Find where the given text appears and provide that cell's center as (x, y) coordinate. 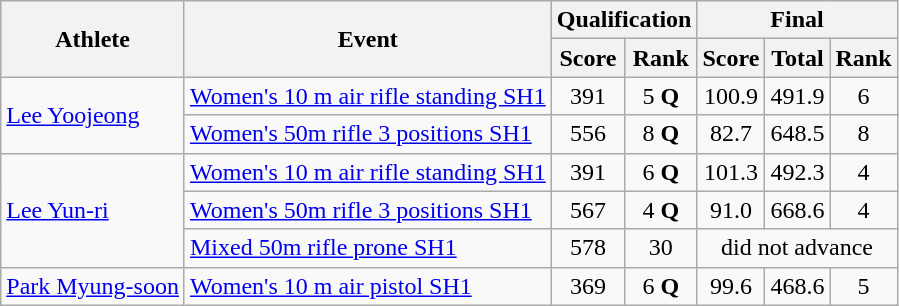
468.6 (798, 286)
5 Q (661, 96)
492.3 (798, 172)
8 Q (661, 134)
8 (864, 134)
Athlete (93, 39)
Final (797, 20)
100.9 (731, 96)
6 (864, 96)
578 (588, 248)
567 (588, 210)
30 (661, 248)
Lee Yun-ri (93, 210)
Park Myung-soon (93, 286)
Lee Yoojeong (93, 115)
5 (864, 286)
91.0 (731, 210)
101.3 (731, 172)
369 (588, 286)
Qualification (624, 20)
4 Q (661, 210)
99.6 (731, 286)
Women's 10 m air pistol SH1 (368, 286)
Mixed 50m rifle prone SH1 (368, 248)
did not advance (797, 248)
648.5 (798, 134)
556 (588, 134)
Total (798, 58)
Event (368, 39)
668.6 (798, 210)
491.9 (798, 96)
82.7 (731, 134)
